Identify which cell holds the provided text, then report its (x, y) central coordinate. 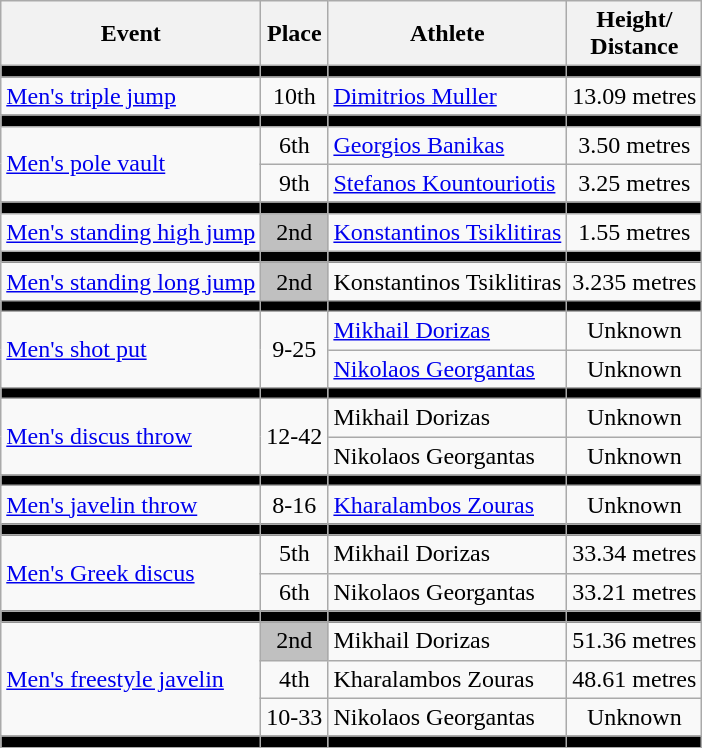
Height/Distance (634, 34)
4th (294, 679)
9-25 (294, 349)
3.50 metres (634, 145)
10th (294, 96)
Men's freestyle javelin (131, 679)
Men's standing long jump (131, 281)
3.235 metres (634, 281)
13.09 metres (634, 96)
12-42 (294, 437)
8-16 (294, 505)
9th (294, 183)
Stefanos Kountouriotis (448, 183)
10-33 (294, 717)
Men's pole vault (131, 164)
Event (131, 34)
Men's Greek discus (131, 573)
5th (294, 554)
Men's javelin throw (131, 505)
Men's discus throw (131, 437)
Men's shot put (131, 349)
33.34 metres (634, 554)
Men's standing high jump (131, 232)
Georgios Banikas (448, 145)
33.21 metres (634, 592)
Dimitrios Muller (448, 96)
Place (294, 34)
1.55 metres (634, 232)
Men's triple jump (131, 96)
51.36 metres (634, 641)
48.61 metres (634, 679)
3.25 metres (634, 183)
Athlete (448, 34)
